Output the (x, y) coordinate of the center of the cell containing the given text.  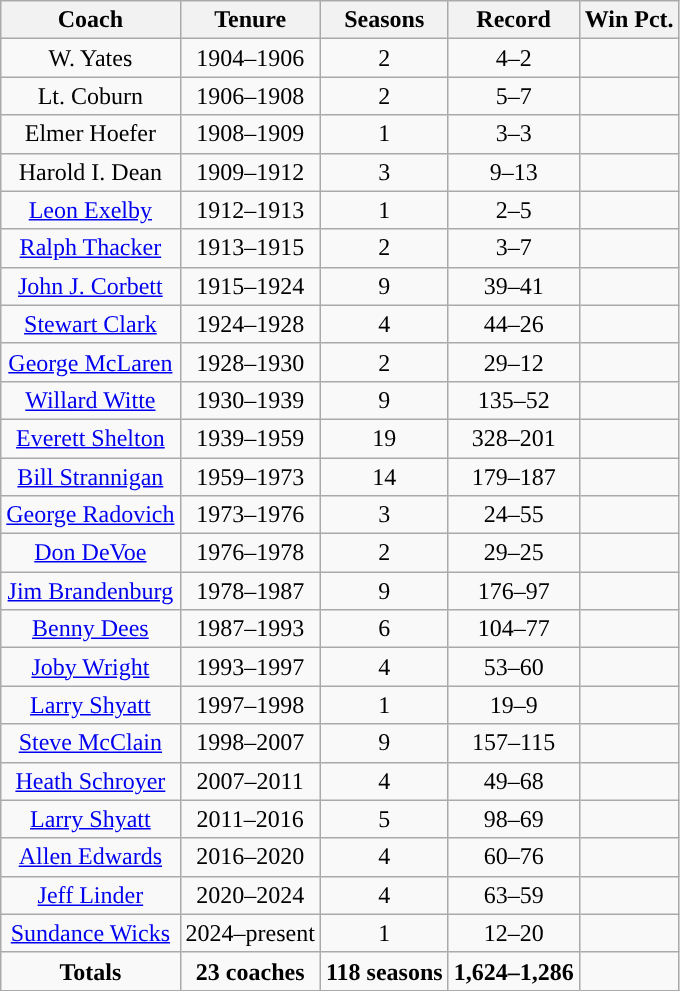
Ralph Thacker (90, 248)
179–187 (514, 477)
3–7 (514, 248)
9–13 (514, 172)
Willard Witte (90, 400)
1959–1973 (250, 477)
2–5 (514, 210)
Totals (90, 971)
63–59 (514, 895)
135–52 (514, 400)
1976–1978 (250, 553)
1997–1998 (250, 705)
5–7 (514, 96)
Harold I. Dean (90, 172)
19–9 (514, 705)
W. Yates (90, 58)
157–115 (514, 743)
John J. Corbett (90, 286)
39–41 (514, 286)
176–97 (514, 591)
Allen Edwards (90, 857)
23 coaches (250, 971)
George Radovich (90, 515)
1987–1993 (250, 629)
1915–1924 (250, 286)
328–201 (514, 438)
5 (384, 819)
12–20 (514, 933)
Elmer Hoefer (90, 134)
Everett Shelton (90, 438)
George McLaren (90, 362)
98–69 (514, 819)
Coach (90, 20)
4–2 (514, 58)
2020–2024 (250, 895)
Sundance Wicks (90, 933)
Joby Wright (90, 667)
1906–1908 (250, 96)
29–25 (514, 553)
1912–1913 (250, 210)
49–68 (514, 781)
29–12 (514, 362)
2016–2020 (250, 857)
2007–2011 (250, 781)
2024–present (250, 933)
1908–1909 (250, 134)
Lt. Coburn (90, 96)
118 seasons (384, 971)
2011–2016 (250, 819)
1909–1912 (250, 172)
1913–1915 (250, 248)
3–3 (514, 134)
19 (384, 438)
44–26 (514, 324)
14 (384, 477)
1904–1906 (250, 58)
1978–1987 (250, 591)
Steve McClain (90, 743)
Jeff Linder (90, 895)
1930–1939 (250, 400)
1993–1997 (250, 667)
1998–2007 (250, 743)
Heath Schroyer (90, 781)
1973–1976 (250, 515)
24–55 (514, 515)
Seasons (384, 20)
6 (384, 629)
1928–1930 (250, 362)
Record (514, 20)
53–60 (514, 667)
Don DeVoe (90, 553)
Jim Brandenburg (90, 591)
1,624–1,286 (514, 971)
Leon Exelby (90, 210)
Bill Strannigan (90, 477)
Tenure (250, 20)
Benny Dees (90, 629)
1924–1928 (250, 324)
104–77 (514, 629)
1939–1959 (250, 438)
Win Pct. (629, 20)
Stewart Clark (90, 324)
60–76 (514, 857)
